Output the [x, y] coordinate of the center of the cell containing the given text.  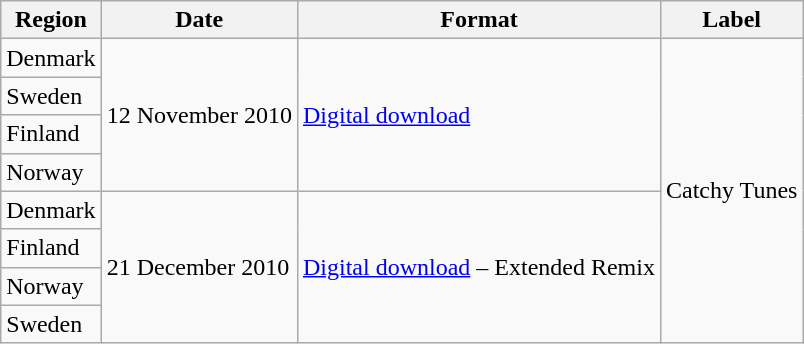
Digital download – Extended Remix [478, 267]
12 November 2010 [199, 115]
Date [199, 20]
Digital download [478, 115]
Catchy Tunes [731, 191]
Label [731, 20]
Region [51, 20]
21 December 2010 [199, 267]
Format [478, 20]
